Output the (x, y) coordinate of the center of the cell containing the given text.  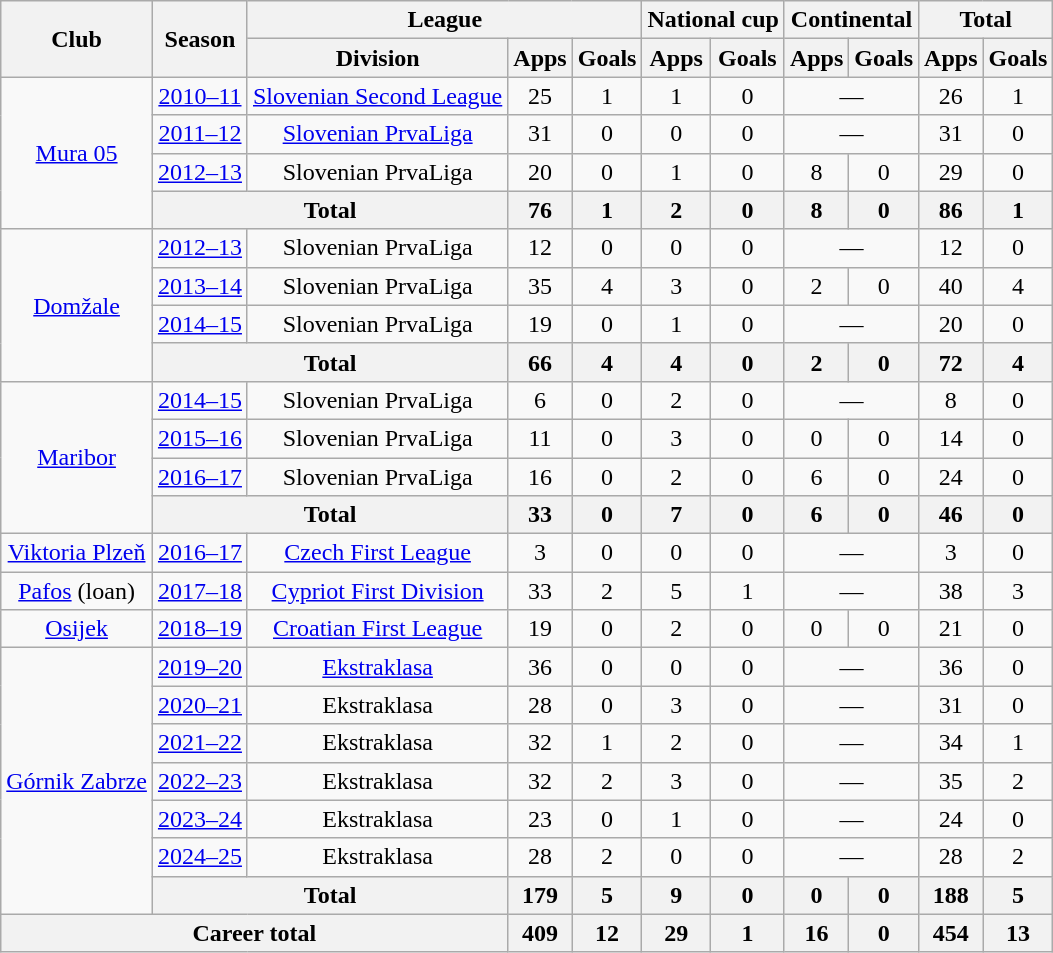
Continental (851, 20)
2010–11 (200, 96)
2022–23 (200, 781)
2013–14 (200, 286)
9 (676, 895)
Osijek (77, 629)
Górnik Zabrze (77, 781)
Maribor (77, 457)
13 (1018, 933)
23 (540, 819)
454 (951, 933)
2024–25 (200, 857)
Division (377, 58)
179 (540, 895)
League (444, 20)
Viktoria Plzeň (77, 553)
Slovenian Second League (377, 96)
26 (951, 96)
2015–16 (200, 438)
2017–18 (200, 591)
Career total (254, 933)
409 (540, 933)
25 (540, 96)
34 (951, 743)
38 (951, 591)
Cypriot First Division (377, 591)
Croatian First League (377, 629)
2020–21 (200, 705)
Pafos (loan) (77, 591)
Season (200, 39)
Domžale (77, 305)
Czech First League (377, 553)
14 (951, 438)
Mura 05 (77, 153)
66 (540, 362)
86 (951, 210)
72 (951, 362)
2019–20 (200, 667)
2021–22 (200, 743)
11 (540, 438)
National cup (713, 20)
40 (951, 286)
2018–19 (200, 629)
188 (951, 895)
76 (540, 210)
46 (951, 515)
2011–12 (200, 134)
2023–24 (200, 819)
21 (951, 629)
7 (676, 515)
Club (77, 39)
